Return (X, Y) of the center of cell containing provided text 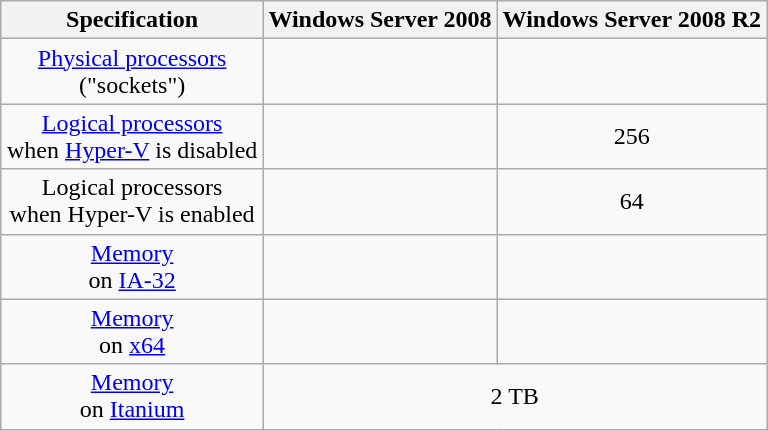
Memoryon Itanium (132, 396)
Windows Server 2008 R2 (632, 20)
Logical processorswhen Hyper-V is disabled (132, 136)
64 (632, 202)
Memoryon x64 (132, 332)
Memoryon IA-32 (132, 266)
2 TB (515, 396)
Specification (132, 20)
256 (632, 136)
Windows Server 2008 (380, 20)
Physical processors("sockets") (132, 72)
Logical processorswhen Hyper-V is enabled (132, 202)
